Extract the [x, y] coordinate from the center of the cell holding the provided text.  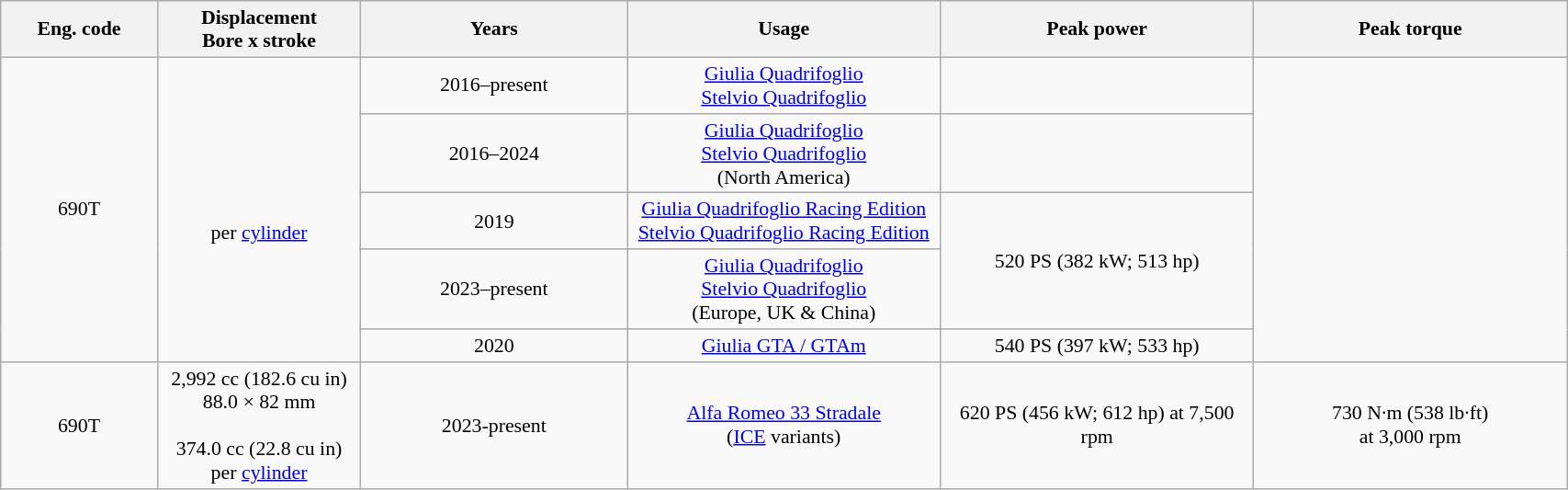
Giulia QuadrifoglioStelvio Quadrifoglio(Europe, UK & China) [784, 289]
Giulia Quadrifoglio Racing EditionStelvio Quadrifoglio Racing Edition [784, 221]
620 PS (456 kW; 612 hp) at 7,500 rpm [1097, 425]
2023–present [494, 289]
Alfa Romeo 33 Stradale(ICE variants) [784, 425]
Peak torque [1411, 28]
2,992 cc (182.6 cu in)88.0 × 82 mm 374.0 cc (22.8 cu in) per cylinder [259, 425]
per cylinder [259, 210]
2016–2024 [494, 153]
Peak power [1097, 28]
2020 [494, 345]
Usage [784, 28]
Giulia GTA / GTAm [784, 345]
2019 [494, 221]
2016–present [494, 85]
540 PS (397 kW; 533 hp) [1097, 345]
730 N·m (538 lb·ft)at 3,000 rpm [1411, 425]
Giulia QuadrifoglioStelvio Quadrifoglio [784, 85]
2023-present [494, 425]
Years [494, 28]
Giulia QuadrifoglioStelvio Quadrifoglio(North America) [784, 153]
520 PS (382 kW; 513 hp) [1097, 260]
Eng. code [79, 28]
DisplacementBore x stroke [259, 28]
